From the cell containing the given text, extract its center point as (x, y) coordinate. 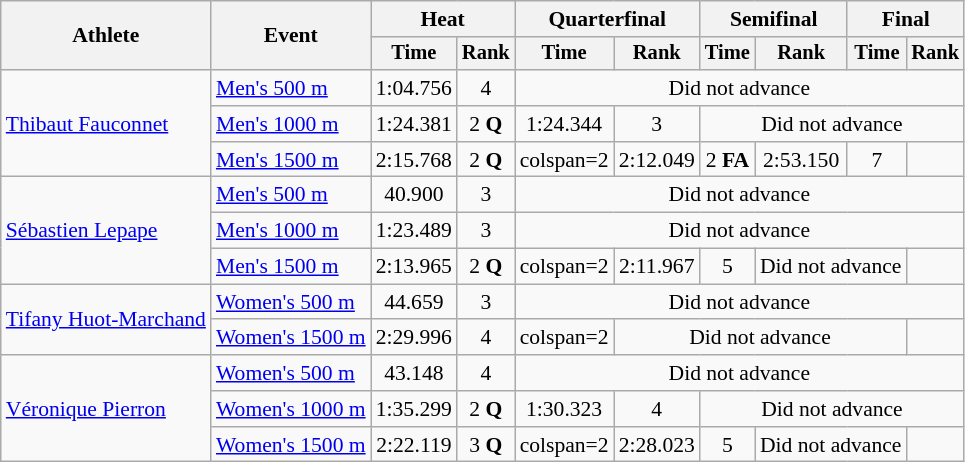
Final (906, 19)
2:12.049 (657, 160)
Quarterfinal (608, 19)
2 FA (728, 160)
Event (291, 36)
Thibaut Fauconnet (106, 124)
2:13.965 (414, 267)
2:11.967 (657, 267)
5 (728, 267)
Athlete (106, 36)
2:15.768 (414, 160)
Heat (443, 19)
Tifany Huot-Marchand (106, 320)
1:30.323 (564, 409)
43.148 (414, 373)
Véronique Pierron (106, 408)
1:24.344 (564, 124)
Women's 1500 m (291, 338)
Women's 1000 m (291, 409)
Sébastien Lepape (106, 230)
2:53.150 (802, 160)
7 (876, 160)
1:04.756 (414, 88)
1:23.489 (414, 231)
2:29.996 (414, 338)
44.659 (414, 302)
Semifinal (774, 19)
1:24.381 (414, 124)
1:35.299 (414, 409)
40.900 (414, 195)
